From the cell containing the given text, extract its center point as [X, Y] coordinate. 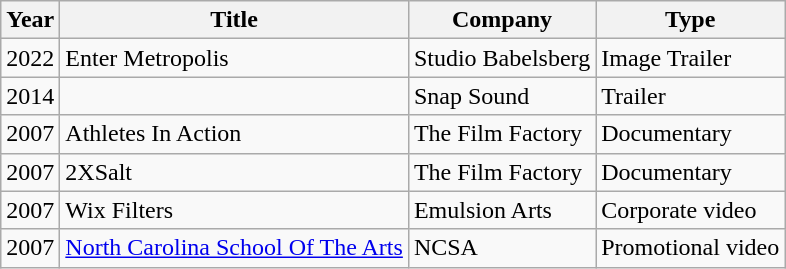
Studio Babelsberg [502, 58]
2022 [30, 58]
Corporate video [690, 210]
Image Trailer [690, 58]
North Carolina School Of The Arts [234, 248]
Title [234, 20]
Promotional video [690, 248]
Athletes In Action [234, 134]
2014 [30, 96]
Wix Filters [234, 210]
Year [30, 20]
NCSA [502, 248]
Enter Metropolis [234, 58]
Snap Sound [502, 96]
Type [690, 20]
Company [502, 20]
2XSalt [234, 172]
Emulsion Arts [502, 210]
Trailer [690, 96]
